Identify which cell holds the provided text, then report its (X, Y) central coordinate. 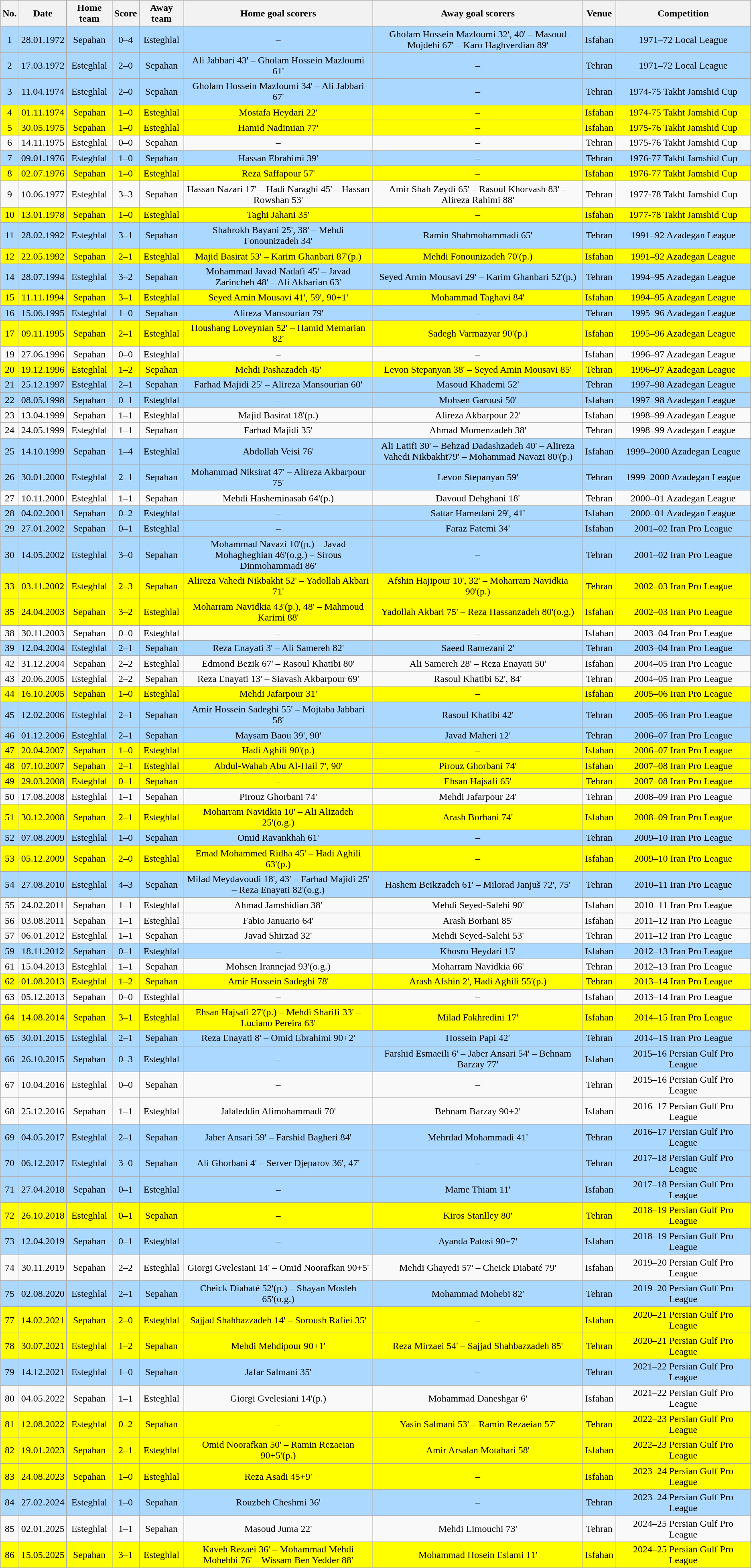
Sattar Hamedani 29', 41' (478, 513)
33 (10, 586)
24.05.1999 (43, 430)
78 (10, 1346)
Sajjad Shahbazzadeh 14' – Soroush Rafiei 35' (278, 1320)
61 (10, 966)
67 (10, 1085)
62 (10, 982)
Rasoul Khatibi 42' (478, 715)
24 (10, 430)
Jaber Ansari 59' – Farshid Bagheri 84' (278, 1137)
85 (10, 1528)
82 (10, 1450)
30.11.2019 (43, 1268)
Fabio Januario 64' (278, 921)
12.04.2004 (43, 648)
12.02.2006 (43, 715)
Yasin Salmani 53' – Ramin Rezaeian 57' (478, 1424)
Score (126, 14)
30.11.2003 (43, 633)
30.01.2000 (43, 477)
25 (10, 451)
27 (10, 498)
20 (10, 369)
3 (10, 91)
59 (10, 951)
65 (10, 1038)
21 (10, 385)
Moharram Navidkia 66' (478, 966)
Moharram Navidkia 10' – Ali Alizadeh 25'(o.g.) (278, 817)
27.01.2002 (43, 528)
Reza Enayati 8' – Omid Ebrahimi 90+2' (278, 1038)
Mohammad Navazi 10'(p.) – Javad Mohagheghian 46'(o.g.) – Sirous Dinmohammadi 86' (278, 554)
Hashem Beikzadeh 61' – Milorad Janjuš 72', 75' (478, 885)
66 (10, 1059)
Jafar Salmani 35' (278, 1372)
20.06.2005 (43, 679)
Omid Noorafkan 50' – Ramin Rezaeian 90+5'(p.) (278, 1450)
Amir Arsalan Motahari 58' (478, 1450)
Reza Saffapour 57' (278, 173)
Hadi Aghili 90'(p.) (278, 751)
Sadegh Varmazyar 90'(p.) (478, 334)
Kaveh Rezaei 36' – Mohammad Mehdi Mohebbi 76' – Wissam Ben Yedder 88' (278, 1555)
Jalaleddin Alimohammadi 70' (278, 1111)
15.04.2013 (43, 966)
29 (10, 528)
1 (10, 39)
13.01.1978 (43, 215)
06.01.2012 (43, 936)
15.06.1995 (43, 313)
Farhad Majidi 25' – Alireza Mansourian 60' (278, 385)
Shahrokh Bayani 25', 38' – Mehdi Fonounizadeh 34' (278, 235)
Amir Hossein Sadeghi 78' (278, 982)
Mehdi Seyed-Salehi 90' (478, 905)
Yadollah Akbari 75' – Reza Hassanzadeh 80'(o.g.) (478, 612)
1–4 (126, 451)
73 (10, 1242)
43 (10, 679)
Gholam Hossein Mazloumi 32', 40' – Masoud Mojdehi 67' – Karo Haghverdian 89' (478, 39)
17.03.1972 (43, 66)
44 (10, 694)
02.07.1976 (43, 173)
14 (10, 277)
13.04.1999 (43, 415)
4–3 (126, 885)
Away team (161, 14)
47 (10, 751)
10.04.2016 (43, 1085)
Hossein Papi 42' (478, 1038)
12 (10, 256)
Davoud Dehghani 18' (478, 498)
Mohammad Javad Nadafi 45' – Javad Zarincheh 48' – Ali Akbarian 63' (278, 277)
Alireza Vahedi Nikbakht 52' – Yadollah Akbari 71' (278, 586)
Ali Latifi 30' – Behzad Dadashzadeh 40' – Alireza Vahedi Nikbakht79' – Mohammad Navazi 80'(p.) (478, 451)
Houshang Loveynian 52' – Hamid Memarian 82' (278, 334)
09.01.1976 (43, 158)
15 (10, 298)
Moharram Navidkia 43'(p.), 48' – Mahmoud Karimi 88' (278, 612)
14.08.2014 (43, 1017)
08.05.1998 (43, 400)
22.05.1992 (43, 256)
Ehsan Hajsafi 65' (478, 781)
64 (10, 1017)
Date (43, 14)
2 (10, 66)
18.11.2012 (43, 951)
19 (10, 354)
14.02.2021 (43, 1320)
3–3 (126, 194)
42 (10, 663)
Levon Stepanyan 38' – Seyed Amin Mousavi 85' (478, 369)
Ayanda Patosi 90+7' (478, 1242)
6 (10, 143)
24.04.2003 (43, 612)
Taghi Jahani 35' (278, 215)
Mehdi Jafarpour 31' (278, 694)
23 (10, 415)
74 (10, 1268)
57 (10, 936)
72 (10, 1215)
12.04.2019 (43, 1242)
Mohammad Hosein Eslami 11' (478, 1555)
05.12.2013 (43, 997)
39 (10, 648)
11.04.1974 (43, 91)
27.08.2010 (43, 885)
11.11.1994 (43, 298)
26.10.2018 (43, 1215)
07.08.2009 (43, 838)
9 (10, 194)
Reza Asadi 45+9' (278, 1476)
Milad Fakhredini 17' (478, 1017)
Ali Jabbari 43' – Gholam Hossein Mazloumi 61' (278, 66)
04.05.2017 (43, 1137)
Ahmad Jamshidian 38' (278, 905)
Hassan Ebrahimi 39' (278, 158)
20.04.2007 (43, 751)
30.01.2015 (43, 1038)
0–3 (126, 1059)
Abdollah Veisi 76' (278, 451)
77 (10, 1320)
52 (10, 838)
Javad Maheri 12' (478, 735)
16.10.2005 (43, 694)
Masoud Khademi 52' (478, 385)
Amir Hossein Sadeghi 55' – Mojtaba Jabbari 58' (278, 715)
0–4 (126, 39)
Mame Thiam 11' (478, 1189)
51 (10, 817)
63 (10, 997)
Khosro Heydari 15' (478, 951)
22 (10, 400)
09.11.1995 (43, 334)
Giorgi Gvelesiani 14'(p.) (278, 1398)
27.04.2018 (43, 1189)
17 (10, 334)
8 (10, 173)
Mohammad Taghavi 84' (478, 298)
Omid Ravankhah 61' (278, 838)
Mehrdad Mohammadi 41' (478, 1137)
10.11.2000 (43, 498)
Faraz Fatemi 34' (478, 528)
10 (10, 215)
12.08.2022 (43, 1424)
Venue (599, 14)
Majid Basirat 53' – Karim Ghanbari 87'(p.) (278, 256)
Arash Borhani 74' (478, 817)
Mostafa Heydari 22' (278, 112)
Reza Enayati 13' – Siavash Akbarpour 69' (278, 679)
48 (10, 766)
01.12.2006 (43, 735)
14.10.1999 (43, 451)
7 (10, 158)
01.08.2013 (43, 982)
4 (10, 112)
Edmond Bezik 67' – Rasoul Khatibi 80' (278, 663)
Mehdi Jafarpour 24' (478, 796)
84 (10, 1503)
Alireza Mansourian 79' (278, 313)
Ehsan Hajsafi 27'(p.) – Mehdi Sharifi 33' – Luciano Pereira 63' (278, 1017)
Emad Mohammed Ridha 45' – Hadi Aghili 63'(p.) (278, 858)
Seyed Amin Mousavi 29' – Karim Ghanbari 52'(p.) (478, 277)
25.12.2016 (43, 1111)
54 (10, 885)
75 (10, 1294)
Mehdi Seyed-Salehi 53' (478, 936)
83 (10, 1476)
Javad Shirzad 32' (278, 936)
07.10.2007 (43, 766)
27.06.1996 (43, 354)
02.08.2020 (43, 1294)
35 (10, 612)
25.12.1997 (43, 385)
Reza Enayati 3' – Ali Samereh 82' (278, 648)
30 (10, 554)
04.02.2001 (43, 513)
05.12.2009 (43, 858)
Hamid Nadimian 77' (278, 128)
Behnam Barzay 90+2' (478, 1111)
Ali Ghorbani 4' – Server Djeparov 36', 47' (278, 1163)
Rasoul Khatibi 62', 84' (478, 679)
50 (10, 796)
Maysam Baou 39', 90' (278, 735)
53 (10, 858)
30.12.2008 (43, 817)
Arash Afshin 2', Hadi Aghili 55'(p.) (478, 982)
16 (10, 313)
Mehdi Mehdipour 90+1' (278, 1346)
30.07.2021 (43, 1346)
55 (10, 905)
Competition (684, 14)
Giorgi Gvelesiani 14' – Omid Noorafkan 90+5' (278, 1268)
14.05.2002 (43, 554)
Arash Borhani 85' (478, 921)
Afshin Hajipour 10', 32' – Moharram Navidkia 90'(p.) (478, 586)
28.07.1994 (43, 277)
15.05.2025 (43, 1555)
26.10.2015 (43, 1059)
Ramin Shahmohammadi 65' (478, 235)
68 (10, 1111)
79 (10, 1372)
Kiros Stanlley 80' (478, 1215)
26 (10, 477)
24.08.2023 (43, 1476)
No. (10, 14)
80 (10, 1398)
31.12.2004 (43, 663)
5 (10, 128)
45 (10, 715)
Home team (89, 14)
Ali Samereh 28' – Reza Enayati 50' (478, 663)
71 (10, 1189)
Mehdi Fonounizadeh 70'(p.) (478, 256)
30.05.1975 (43, 128)
27.02.2024 (43, 1503)
19.01.2023 (43, 1450)
10.06.1977 (43, 194)
70 (10, 1163)
14.11.1975 (43, 143)
Alireza Akbarpour 22' (478, 415)
56 (10, 921)
06.12.2017 (43, 1163)
Farhad Majidi 35' (278, 430)
Rouzbeh Cheshmi 36' (278, 1503)
01.11.1974 (43, 112)
Gholam Hossein Mazloumi 34' – Ali Jabbari 67' (278, 91)
Cheick Diabaté 52'(p.) – Shayan Mosleh 65'(o.g.) (278, 1294)
69 (10, 1137)
Masoud Juma 22' (278, 1528)
Mohsen Irannejad 93'(o.g.) (278, 966)
04.05.2022 (43, 1398)
Hassan Nazari 17' – Hadi Naraghi 45' – Hassan Rowshan 53' (278, 194)
49 (10, 781)
Mohammad Mohebi 82' (478, 1294)
Mohammad Daneshgar 6' (478, 1398)
11 (10, 235)
02.01.2025 (43, 1528)
Amir Shah Zeydi 65' – Rasoul Khorvash 83' – Alireza Rahimi 88' (478, 194)
46 (10, 735)
Mehdi Limouchi 73' (478, 1528)
2–3 (126, 586)
Mehdi Hasheminasab 64'(p.) (278, 498)
Mehdi Ghayedi 57' – Cheick Diabaté 79' (478, 1268)
14.12.2021 (43, 1372)
Farshid Esmaeili 6' – Jaber Ansari 54' – Behnam Barzay 77' (478, 1059)
Away goal scorers (478, 14)
Mehdi Pashazadeh 45' (278, 369)
Majid Basirat 18'(p.) (278, 415)
86 (10, 1555)
28 (10, 513)
28.02.1992 (43, 235)
Seyed Amin Mousavi 41', 59', 90+1' (278, 298)
17.08.2008 (43, 796)
Levon Stepanyan 59' (478, 477)
Ahmad Momenzadeh 38' (478, 430)
Mohsen Garousi 50' (478, 400)
Abdul-Wahab Abu Al-Hail 7', 90' (278, 766)
Reza Mirzaei 54' – Sajjad Shahbazzadeh 85' (478, 1346)
Home goal scorers (278, 14)
03.08.2011 (43, 921)
19.12.1996 (43, 369)
Milad Meydavoudi 18', 43' – Farhad Majidi 25' – Reza Enayati 82'(o.g.) (278, 885)
24.02.2011 (43, 905)
Saeed Ramezani 2' (478, 648)
38 (10, 633)
29.03.2008 (43, 781)
Mohammad Niksirat 47' – Alireza Akbarpour 75' (278, 477)
03.11.2002 (43, 586)
28.01.1972 (43, 39)
81 (10, 1424)
